Return (x, y) of the center of cell containing provided text 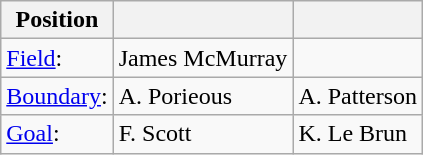
A. Patterson (358, 96)
Position (57, 20)
K. Le Brun (358, 134)
James McMurray (203, 58)
Goal: (57, 134)
Field: (57, 58)
F. Scott (203, 134)
Boundary: (57, 96)
A. Porieous (203, 96)
